Output the [x, y] coordinate of the center of the cell containing the given text.  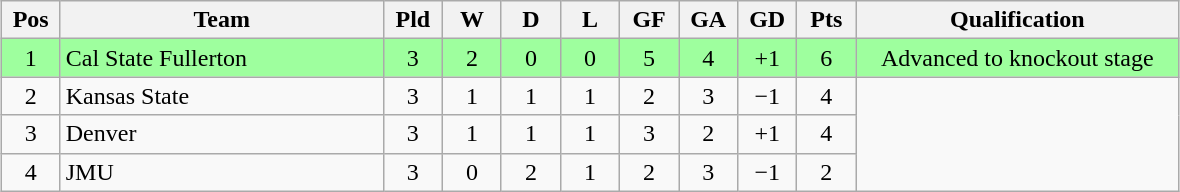
Denver [222, 134]
D [530, 20]
GD [768, 20]
5 [650, 58]
Kansas State [222, 96]
6 [826, 58]
Advanced to knockout stage [1018, 58]
Cal State Fullerton [222, 58]
Qualification [1018, 20]
GF [650, 20]
W [472, 20]
Pts [826, 20]
Pld [412, 20]
Pos [30, 20]
Team [222, 20]
L [590, 20]
JMU [222, 172]
GA [708, 20]
